Pinpoint the cell where the given text exists, returning its [X, Y] midpoint coordinate. 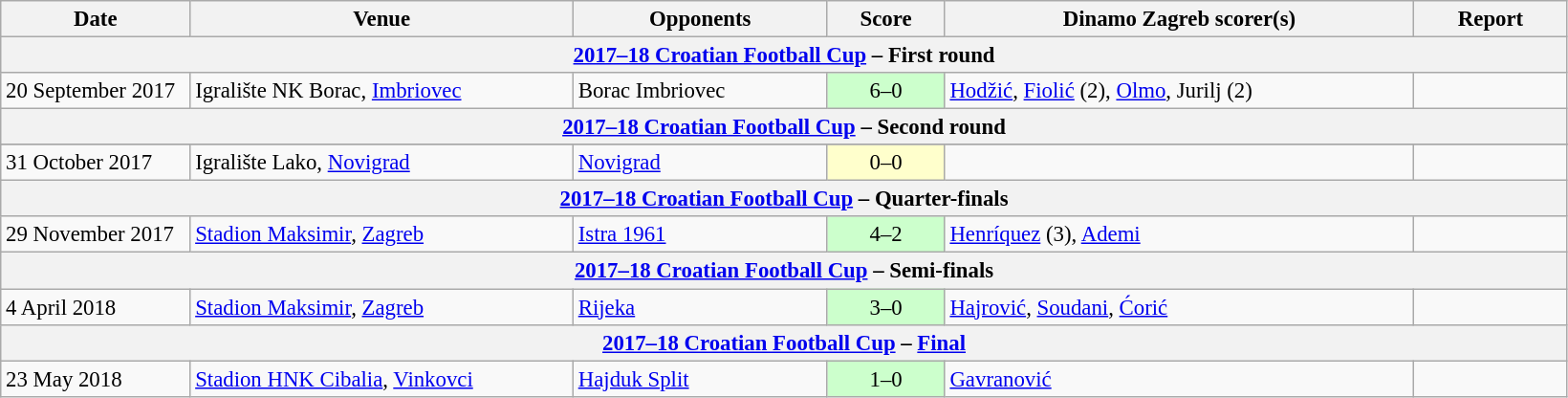
Gavranović [1180, 379]
Istra 1961 [700, 234]
2017–18 Croatian Football Cup – Semi-finals [784, 271]
4–2 [885, 234]
1–0 [885, 379]
Igralište NK Borac, Imbriovec [382, 91]
Henríquez (3), Ademi [1180, 234]
Date [96, 19]
3–0 [885, 307]
Borac Imbriovec [700, 91]
2017–18 Croatian Football Cup – Quarter-finals [784, 199]
2017–18 Croatian Football Cup – Second round [784, 127]
Hodžić, Fiolić (2), Olmo, Jurilj (2) [1180, 91]
20 September 2017 [96, 91]
23 May 2018 [96, 379]
29 November 2017 [96, 234]
6–0 [885, 91]
Score [885, 19]
Igralište Lako, Novigrad [382, 163]
Stadion HNK Cibalia, Vinkovci [382, 379]
2017–18 Croatian Football Cup – First round [784, 55]
2017–18 Croatian Football Cup – Final [784, 343]
4 April 2018 [96, 307]
0–0 [885, 163]
Hajrović, Soudani, Ćorić [1180, 307]
Rijeka [700, 307]
Venue [382, 19]
Opponents [700, 19]
Report [1492, 19]
Hajduk Split [700, 379]
Dinamo Zagreb scorer(s) [1180, 19]
31 October 2017 [96, 163]
Novigrad [700, 163]
